For the text-containing cell, return its midpoint in (x, y) coordinate format. 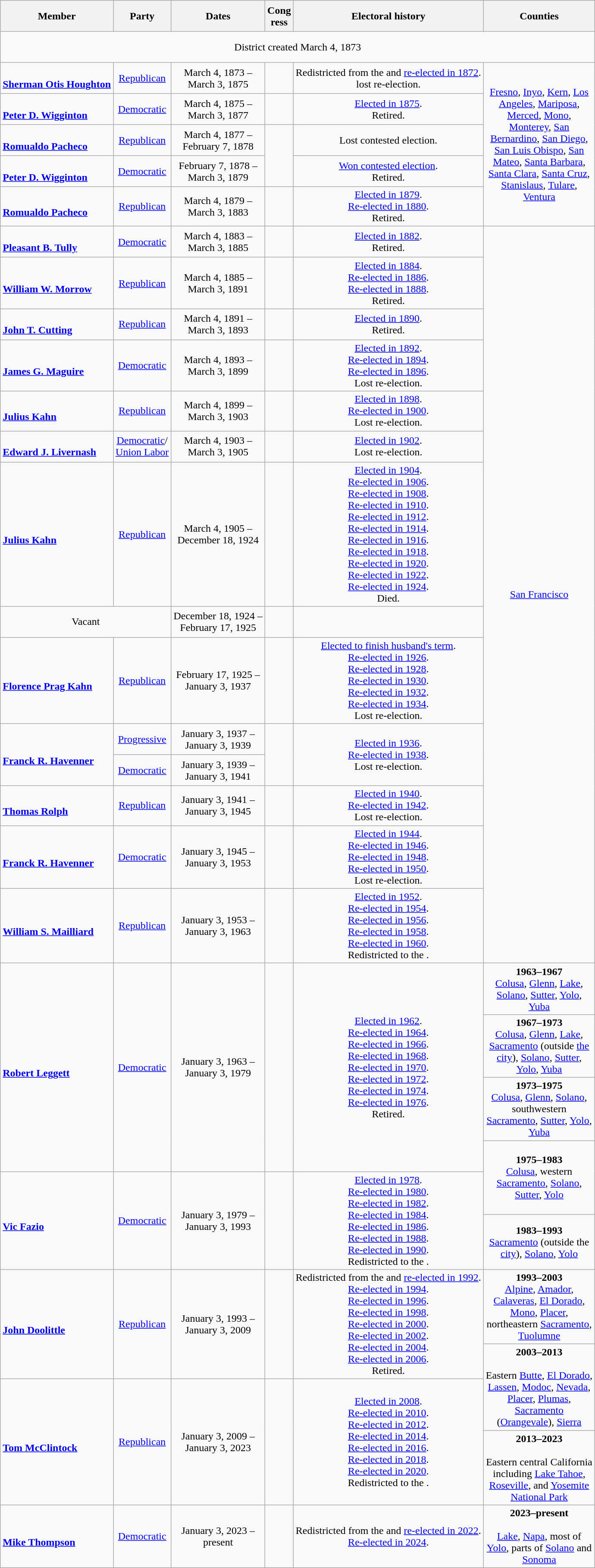
Elected in 1879.Re-elected in 1880.Retired. (388, 207)
Redistricted from the and re-elected in 2022.Re-elected in 2024. (388, 1537)
Elected in 1936.Re-elected in 1938.Lost re-election. (388, 755)
Elected in 1875.Retired. (388, 109)
1975–1983Colusa, western Sacramento, Solano, Sutter, Yolo (539, 1177)
January 3, 1945 –January 3, 1953 (218, 857)
February 17, 1925 –January 3, 1937 (218, 681)
Redistricted from the and re-elected in 1872.lost re-election. (388, 78)
2023–presentLake, Napa, most of Yolo, parts of Solano and Sonoma (539, 1537)
January 3, 1953 –January 3, 1963 (218, 925)
Democratic/Union Labor (142, 446)
Congress (279, 16)
1973–1975Colusa, Glenn, Solano, southwestern Sacramento, Sutter, Yolo, Yuba (539, 1109)
Counties (539, 16)
Vic Fazio (57, 1220)
January 3, 2009 –January 3, 2023 (218, 1442)
January 3, 1979 –January 3, 1993 (218, 1220)
Elected in 1940.Re-elected in 1942.Lost re-election. (388, 806)
January 3, 1963 –January 3, 1979 (218, 1067)
Progressive (142, 739)
Elected in 1902.Lost re-election. (388, 446)
March 4, 1885 –March 3, 1891 (218, 283)
Elected in 1952.Re-elected in 1954.Re-elected in 1956.Re-elected in 1958.Re-elected in 1960.Redistricted to the . (388, 925)
Edward J. Livernash (57, 446)
Member (57, 16)
Robert Leggett (57, 1067)
1967–1973Colusa, Glenn, Lake, Sacramento (outside the city), Solano, Sutter, Yolo, Yuba (539, 1046)
Vacant (86, 622)
Pleasant B. Tully (57, 242)
John T. Cutting (57, 324)
January 3, 1937 –January 3, 1939 (218, 739)
January 3, 2023 – present (218, 1537)
Tom McClintock (57, 1442)
Elected in 1898.Re-elected in 1900.Lost re-election. (388, 411)
Dates (218, 16)
William W. Morrow (57, 283)
Thomas Rolph (57, 806)
Elected to finish husband's term.Re-elected in 1926.Re-elected in 1928.Re-elected in 1930.Re-elected in 1932.Re-elected in 1934.Lost re-election. (388, 681)
March 4, 1893 –March 3, 1899 (218, 366)
Won contested election.Retired. (388, 171)
1983–1993Sacramento (outside the city), Solano, Yolo (539, 1242)
March 4, 1877 –February 7, 1878 (218, 140)
Elected in 1884.Re-elected in 1886.Re-elected in 1888.Retired. (388, 283)
March 4, 1905 –December 18, 1924 (218, 534)
March 4, 1875 –March 3, 1877 (218, 109)
Electoral history (388, 16)
March 4, 1899 –March 3, 1903 (218, 411)
Florence Prag Kahn (57, 681)
March 4, 1873 –March 3, 1875 (218, 78)
March 4, 1883 –March 3, 1885 (218, 242)
James G. Maguire (57, 366)
Elected in 1892.Re-elected in 1894.Re-elected in 1896.Lost re-election. (388, 366)
March 4, 1891 –March 3, 1893 (218, 324)
December 18, 1924 –February 17, 1925 (218, 622)
February 7, 1878 –March 3, 1879 (218, 171)
Party (142, 16)
January 3, 1941 –January 3, 1945 (218, 806)
March 4, 1879 –March 3, 1883 (218, 207)
January 3, 1939 –January 3, 1941 (218, 770)
Elected in 1890.Retired. (388, 324)
March 4, 1903 –March 3, 1905 (218, 446)
San Francisco (539, 595)
Elected in 1882.Retired. (388, 242)
January 3, 1993 –January 3, 2009 (218, 1324)
Mike Thompson (57, 1537)
Sherman Otis Houghton (57, 78)
John Doolittle (57, 1324)
Lost contested election. (388, 140)
1993–2003Alpine, Amador, Calaveras, El Dorado, Mono, Placer, northeastern Sacramento, Tuolumne (539, 1307)
2013–2023Eastern central California including Lake Tahoe, Roseville, and Yosemite National Park (539, 1468)
Elected in 1944.Re-elected in 1946.Re-elected in 1948.Re-elected in 1950.Lost re-election. (388, 857)
William S. Mailliard (57, 925)
1963–1967Colusa, Glenn, Lake, Solano, Sutter, Yolo, Yuba (539, 988)
District created March 4, 1873 (297, 47)
2003–2013Eastern Butte, El Dorado, Lassen, Modoc, Nevada, Placer, Plumas, Sacramento (Orangevale), Sierra (539, 1387)
